Pinpoint the cell where the given text exists, returning its [x, y] midpoint coordinate. 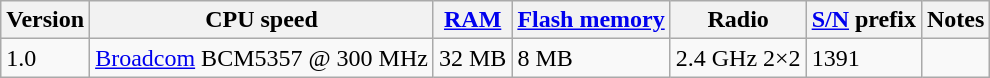
S/N prefix [864, 20]
1391 [864, 58]
CPU speed [262, 20]
Version [46, 20]
32 MB [472, 58]
Notes [955, 20]
Flash memory [591, 20]
Broadcom BCM5357 @ 300 MHz [262, 58]
Radio [738, 20]
1.0 [46, 58]
8 MB [591, 58]
RAM [472, 20]
2.4 GHz 2×2 [738, 58]
